Search for the cell housing the specified text and yield its [x, y] center coordinate. 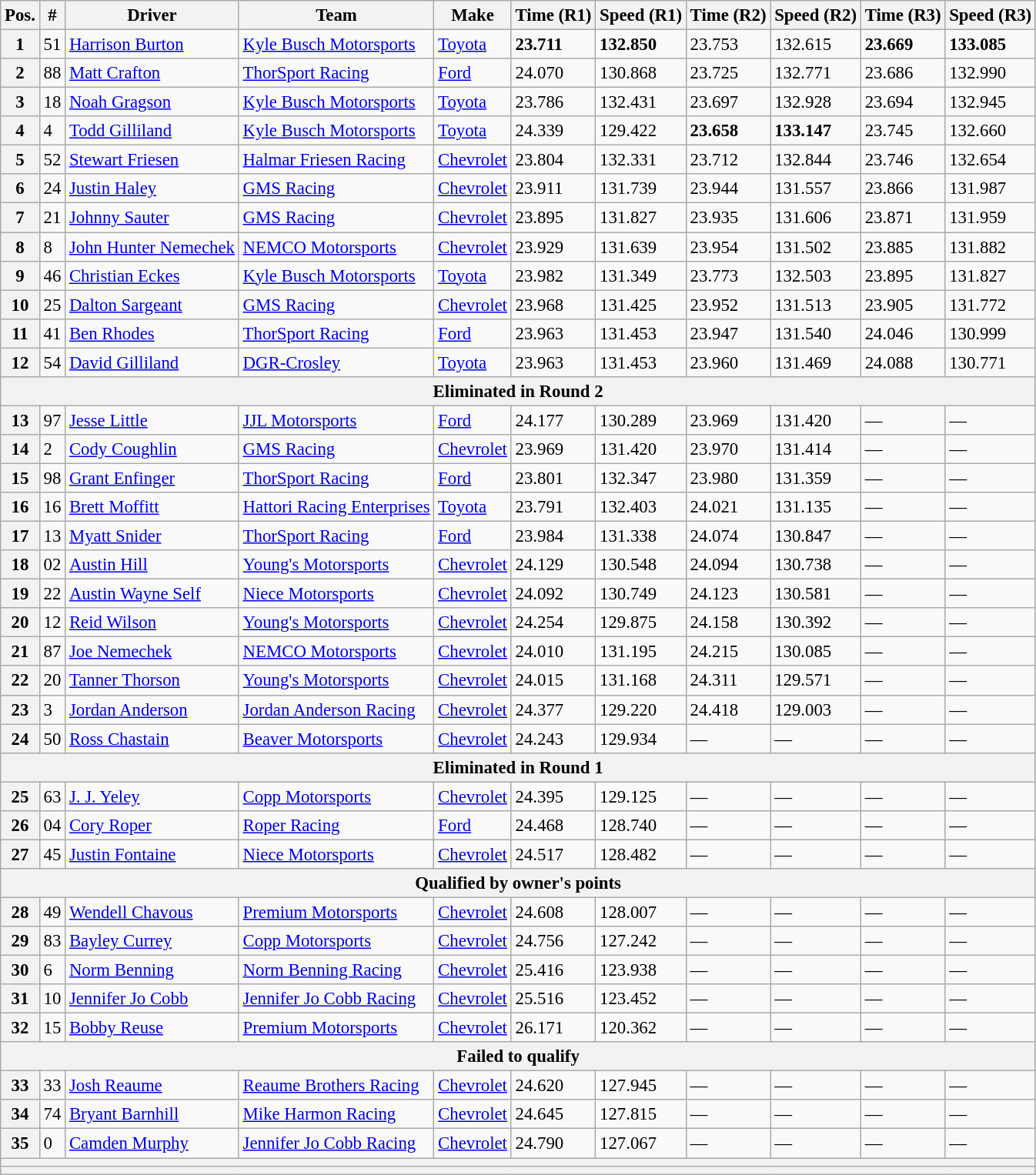
23.746 [903, 160]
132.654 [991, 160]
17 [20, 536]
23.745 [903, 131]
Johnny Sauter [152, 218]
45 [52, 854]
131.359 [816, 478]
23.911 [553, 189]
23.905 [903, 305]
24.158 [728, 623]
9 [20, 275]
130.847 [816, 536]
Bryant Barnhill [152, 1115]
132.615 [816, 45]
24.070 [553, 73]
130.738 [816, 565]
Bayley Currey [152, 941]
DGR-Crosley [336, 362]
Ben Rhodes [152, 333]
24.756 [553, 941]
Norm Benning [152, 970]
24.339 [553, 131]
Noah Gragson [152, 102]
24.608 [553, 912]
Jordan Anderson [152, 709]
131.739 [641, 189]
98 [52, 478]
Bobby Reuse [152, 1028]
26 [20, 826]
132.771 [816, 73]
129.003 [816, 709]
23.954 [728, 247]
24.620 [553, 1086]
52 [52, 160]
Grant Enfinger [152, 478]
Justin Haley [152, 189]
Jordan Anderson Racing [336, 709]
24.177 [553, 420]
23.866 [903, 189]
88 [52, 73]
Speed (R3) [991, 15]
24.021 [728, 507]
130.289 [641, 420]
23.753 [728, 45]
127.815 [641, 1115]
131.772 [991, 305]
24.088 [903, 362]
131.639 [641, 247]
23.712 [728, 160]
5 [20, 160]
1 [20, 45]
Jesse Little [152, 420]
24.215 [728, 652]
23.982 [553, 275]
24.243 [553, 739]
23.694 [903, 102]
Austin Hill [152, 565]
Make [473, 15]
24.790 [553, 1143]
130.548 [641, 565]
123.938 [641, 970]
23.970 [728, 449]
24.094 [728, 565]
23.658 [728, 131]
63 [52, 796]
132.347 [641, 478]
23.960 [728, 362]
24.418 [728, 709]
29 [20, 941]
131.414 [816, 449]
132.844 [816, 160]
Christian Eckes [152, 275]
Mike Harmon Racing [336, 1115]
120.362 [641, 1028]
24.254 [553, 623]
Josh Reaume [152, 1086]
Brett Moffitt [152, 507]
Cody Coughlin [152, 449]
24.129 [553, 565]
133.147 [816, 131]
26.171 [553, 1028]
132.990 [991, 73]
23.725 [728, 73]
131.502 [816, 247]
Team [336, 15]
Pos. [20, 15]
54 [52, 362]
Beaver Motorsports [336, 739]
87 [52, 652]
23.686 [903, 73]
27 [20, 854]
25.516 [553, 999]
24.074 [728, 536]
131.195 [641, 652]
129.875 [641, 623]
129.125 [641, 796]
Qualified by owner's points [519, 883]
132.331 [641, 160]
23.669 [903, 45]
131.425 [641, 305]
127.067 [641, 1143]
128.482 [641, 854]
129.934 [641, 739]
David Gilliland [152, 362]
Joe Nemechek [152, 652]
28 [20, 912]
Reid Wilson [152, 623]
131.168 [641, 681]
# [52, 15]
23.968 [553, 305]
23.711 [553, 45]
Dalton Sargeant [152, 305]
Wendell Chavous [152, 912]
Speed (R2) [816, 15]
Myatt Snider [152, 536]
Justin Fontaine [152, 854]
J. J. Yeley [152, 796]
14 [20, 449]
24.092 [553, 594]
74 [52, 1115]
32 [20, 1028]
131.513 [816, 305]
19 [20, 594]
129.571 [816, 681]
133.085 [991, 45]
23.804 [553, 160]
131.540 [816, 333]
04 [52, 826]
Camden Murphy [152, 1143]
132.660 [991, 131]
Hattori Racing Enterprises [336, 507]
Todd Gilliland [152, 131]
129.422 [641, 131]
24.395 [553, 796]
130.749 [641, 594]
30 [20, 970]
132.945 [991, 102]
23.801 [553, 478]
35 [20, 1143]
131.959 [991, 218]
24.123 [728, 594]
Matt Crafton [152, 73]
23.871 [903, 218]
23.952 [728, 305]
7 [20, 218]
Roper Racing [336, 826]
Ross Chastain [152, 739]
24.046 [903, 333]
Driver [152, 15]
123.452 [641, 999]
23.885 [903, 247]
34 [20, 1115]
25.416 [553, 970]
23.786 [553, 102]
131.349 [641, 275]
24.015 [553, 681]
132.503 [816, 275]
23.944 [728, 189]
Time (R1) [553, 15]
John Hunter Nemechek [152, 247]
Jennifer Jo Cobb [152, 999]
131.987 [991, 189]
23.935 [728, 218]
23.791 [553, 507]
23.773 [728, 275]
Austin Wayne Self [152, 594]
24.468 [553, 826]
23.980 [728, 478]
31 [20, 999]
51 [52, 45]
41 [52, 333]
132.928 [816, 102]
131.882 [991, 247]
130.392 [816, 623]
Norm Benning Racing [336, 970]
131.338 [641, 536]
Failed to qualify [519, 1056]
Time (R2) [728, 15]
Halmar Friesen Racing [336, 160]
130.868 [641, 73]
Speed (R1) [641, 15]
130.999 [991, 333]
128.007 [641, 912]
24.010 [553, 652]
129.220 [641, 709]
23 [20, 709]
JJL Motorsports [336, 420]
Eliminated in Round 1 [519, 767]
128.740 [641, 826]
127.242 [641, 941]
131.135 [816, 507]
Stewart Friesen [152, 160]
Time (R3) [903, 15]
Cory Roper [152, 826]
23.984 [553, 536]
23.697 [728, 102]
0 [52, 1143]
132.403 [641, 507]
130.085 [816, 652]
131.469 [816, 362]
46 [52, 275]
130.581 [816, 594]
24.517 [553, 854]
23.929 [553, 247]
Tanner Thorson [152, 681]
Harrison Burton [152, 45]
132.850 [641, 45]
11 [20, 333]
02 [52, 565]
131.606 [816, 218]
Eliminated in Round 2 [519, 392]
83 [52, 941]
50 [52, 739]
24.377 [553, 709]
131.557 [816, 189]
23.947 [728, 333]
24.311 [728, 681]
127.945 [641, 1086]
24.645 [553, 1115]
130.771 [991, 362]
Reaume Brothers Racing [336, 1086]
132.431 [641, 102]
49 [52, 912]
97 [52, 420]
